Find where the given text appears and provide that cell's center as (x, y) coordinate. 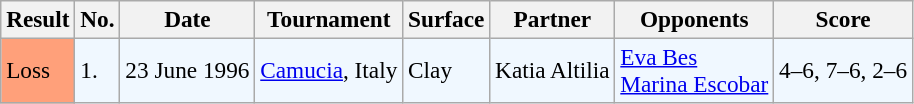
Result (38, 19)
Katia Altilia (552, 70)
No. (98, 19)
Camucia, Italy (329, 70)
Tournament (329, 19)
Loss (38, 70)
Eva Bes Marina Escobar (694, 70)
Clay (446, 70)
4–6, 7–6, 2–6 (844, 70)
1. (98, 70)
Surface (446, 19)
Partner (552, 19)
Date (188, 19)
Score (844, 19)
23 June 1996 (188, 70)
Opponents (694, 19)
